For the text-containing cell, return its midpoint in (x, y) coordinate format. 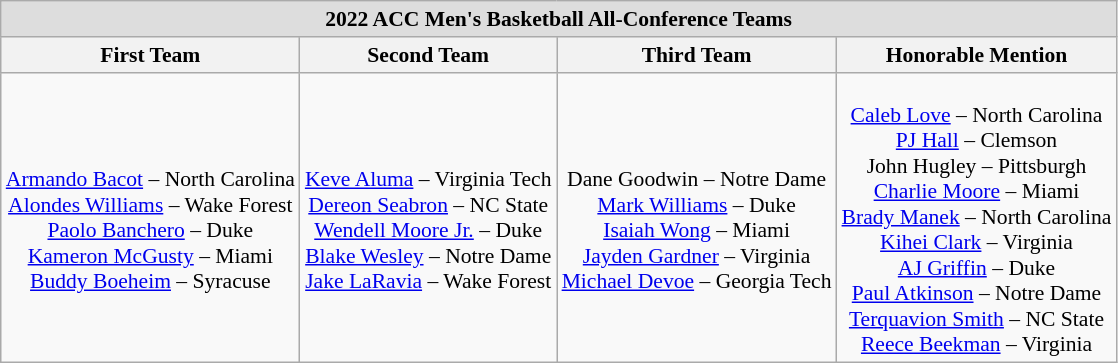
Dane Goodwin – Notre Dame Mark Williams – Duke Isaiah Wong – Miami Jayden Gardner – Virginia Michael Devoe – Georgia Tech (697, 218)
Honorable Mention (977, 55)
Second Team (428, 55)
Keve Aluma – Virginia Tech Dereon Seabron – NC State Wendell Moore Jr. – Duke Blake Wesley – Notre Dame Jake LaRavia – Wake Forest (428, 218)
2022 ACC Men's Basketball All-Conference Teams (559, 19)
First Team (150, 55)
Armando Bacot – North Carolina Alondes Williams – Wake Forest Paolo Banchero – Duke Kameron McGusty – Miami Buddy Boeheim – Syracuse (150, 218)
Third Team (697, 55)
